Return [x, y] of the center of cell containing provided text 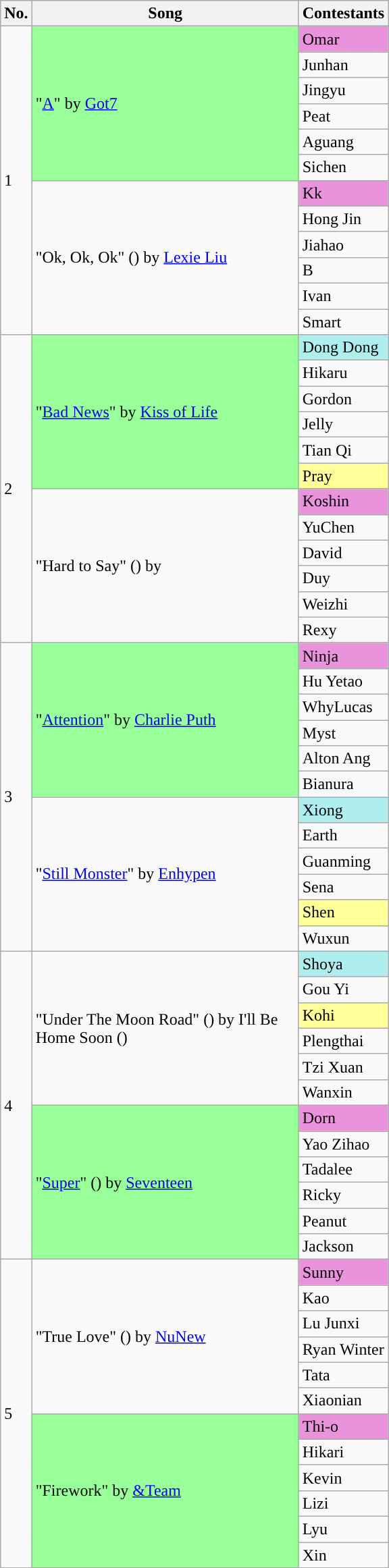
Duy [343, 578]
Hong Jin [343, 219]
"Still Monster" by Enhypen [165, 874]
Peanut [343, 1221]
Aguang [343, 142]
Wanxin [343, 1092]
Alton Ang [343, 759]
Thi-o [343, 1426]
Lu Junxi [343, 1324]
Sunny [343, 1272]
Junhan [343, 65]
Tzi Xuan [343, 1066]
Yao Zihao [343, 1144]
Weizhi [343, 604]
Plengthai [343, 1041]
Sena [343, 887]
Jelly [343, 425]
"Super" () by Seventeen [165, 1182]
Dong Dong [343, 348]
Ivan [343, 296]
Hikari [343, 1452]
Guanming [343, 861]
2 [16, 489]
David [343, 553]
Tian Qi [343, 450]
Sichen [343, 167]
"Firework" by &Team [165, 1490]
Kao [343, 1298]
Song [165, 13]
Gou Yi [343, 990]
No. [16, 13]
"Hard to Say" () by [165, 566]
Lyu [343, 1529]
Xiong [343, 810]
Kohi [343, 1015]
Koshin [343, 502]
Peat [343, 116]
"A" by Got7 [165, 103]
"Ok, Ok, Ok" () by Lexie Liu [165, 257]
Bianura [343, 784]
Hu Yetao [343, 681]
Lizi [343, 1503]
Rexy [343, 630]
Wuxun [343, 938]
Dorn [343, 1118]
1 [16, 181]
"True Love" () by NuNew [165, 1336]
B [343, 270]
Earth [343, 836]
Ryan Winter [343, 1349]
Gordon [343, 399]
Hikaru [343, 373]
Jackson [343, 1247]
Shen [343, 913]
Ricky [343, 1195]
Xin [343, 1555]
Pray [343, 476]
YuChen [343, 527]
"Attention" by Charlie Puth [165, 720]
Jingyu [343, 90]
Kevin [343, 1478]
WhyLucas [343, 707]
Ninja [343, 655]
Xiaonian [343, 1401]
Myst [343, 732]
4 [16, 1106]
Kk [343, 193]
3 [16, 796]
"Bad News" by Kiss of Life [165, 412]
Contestants [343, 13]
Omar [343, 39]
Tata [343, 1375]
5 [16, 1413]
Smart [343, 322]
"Under The Moon Road" () by I'll Be Home Soon () [165, 1028]
Shoya [343, 964]
Jiahao [343, 244]
Tadalee [343, 1170]
